Return the (x, y) coordinate for the center point of the cell that contains the specified text.  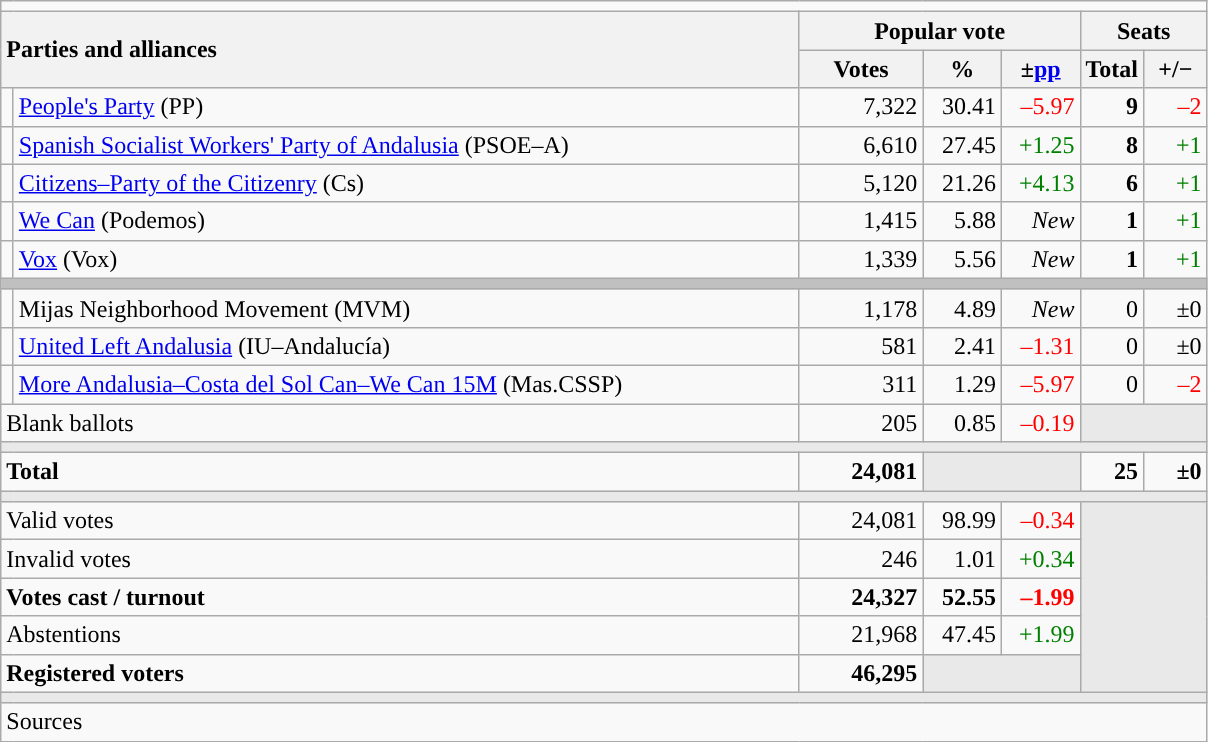
+0.34 (1040, 559)
1.29 (962, 384)
8 (1112, 145)
+4.13 (1040, 183)
Popular vote (940, 31)
Seats (1144, 31)
Sources (604, 722)
We Can (Podemos) (406, 221)
+/− (1176, 69)
–1.31 (1040, 346)
Valid votes (400, 521)
4.89 (962, 308)
0.85 (962, 423)
581 (861, 346)
21,968 (861, 635)
2.41 (962, 346)
% (962, 69)
7,322 (861, 107)
±pp (1040, 69)
52.55 (962, 597)
More Andalusia–Costa del Sol Can–We Can 15M (Mas.CSSP) (406, 384)
Blank ballots (400, 423)
1.01 (962, 559)
6 (1112, 183)
–0.19 (1040, 423)
9 (1112, 107)
1,178 (861, 308)
Votes cast / turnout (400, 597)
98.99 (962, 521)
Citizens–Party of the Citizenry (Cs) (406, 183)
246 (861, 559)
25 (1112, 472)
Invalid votes (400, 559)
People's Party (PP) (406, 107)
Registered voters (400, 673)
1,415 (861, 221)
+1.25 (1040, 145)
Parties and alliances (400, 50)
27.45 (962, 145)
30.41 (962, 107)
Spanish Socialist Workers' Party of Andalusia (PSOE–A) (406, 145)
6,610 (861, 145)
United Left Andalusia (IU–Andalucía) (406, 346)
5,120 (861, 183)
47.45 (962, 635)
205 (861, 423)
5.88 (962, 221)
Mijas Neighborhood Movement (MVM) (406, 308)
24,327 (861, 597)
311 (861, 384)
1,339 (861, 259)
–0.34 (1040, 521)
Abstentions (400, 635)
–1.99 (1040, 597)
46,295 (861, 673)
Vox (Vox) (406, 259)
Votes (861, 69)
21.26 (962, 183)
5.56 (962, 259)
+1.99 (1040, 635)
